Find where the given text appears and provide that cell's center as (x, y) coordinate. 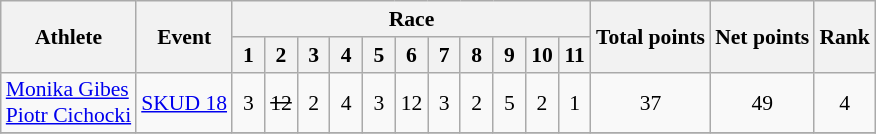
11 (574, 55)
Net points (762, 36)
8 (476, 55)
Total points (650, 36)
Rank (844, 36)
10 (542, 55)
Athlete (68, 36)
Race (412, 19)
37 (650, 102)
Event (184, 36)
9 (510, 55)
7 (444, 55)
6 (412, 55)
SKUD 18 (184, 102)
49 (762, 102)
Monika GibesPiotr Cichocki (68, 102)
